Detect which cell encompasses the target text, then output its [x, y] center coordinate. 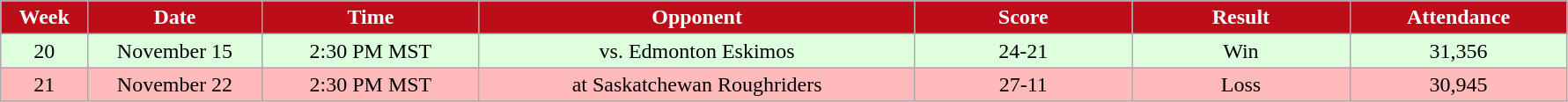
Date [175, 18]
Score [1023, 18]
20 [44, 51]
at Saskatchewan Roughriders [696, 84]
24-21 [1023, 51]
vs. Edmonton Eskimos [696, 51]
November 15 [175, 51]
21 [44, 84]
Time [370, 18]
31,356 [1458, 51]
November 22 [175, 84]
Result [1241, 18]
27-11 [1023, 84]
30,945 [1458, 84]
Attendance [1458, 18]
Week [44, 18]
Opponent [696, 18]
Win [1241, 51]
Loss [1241, 84]
